Output the [x, y] coordinate of the center of the cell containing the given text.  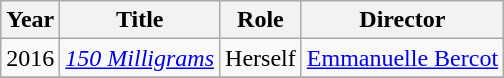
Herself [261, 58]
Emmanuelle Bercot [402, 58]
Director [402, 20]
Title [140, 20]
150 Milligrams [140, 58]
Role [261, 20]
Year [30, 20]
2016 [30, 58]
